Return (X, Y) of the center of cell containing provided text 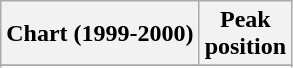
Peakposition (245, 34)
Chart (1999-2000) (100, 34)
